Find where the given text appears and provide that cell's center as (x, y) coordinate. 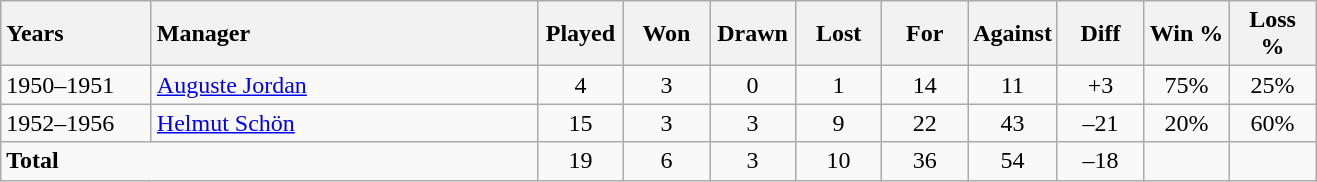
Lost (839, 34)
0 (753, 85)
1 (839, 85)
1950–1951 (76, 85)
6 (666, 161)
20% (1186, 123)
Manager (344, 34)
Auguste Jordan (344, 85)
–18 (1100, 161)
25% (1273, 85)
9 (839, 123)
–21 (1100, 123)
36 (925, 161)
4 (580, 85)
15 (580, 123)
Played (580, 34)
Diff (1100, 34)
11 (1013, 85)
10 (839, 161)
14 (925, 85)
Loss % (1273, 34)
Years (76, 34)
Helmut Schön (344, 123)
60% (1273, 123)
Win % (1186, 34)
Against (1013, 34)
Drawn (753, 34)
75% (1186, 85)
+3 (1100, 85)
For (925, 34)
43 (1013, 123)
54 (1013, 161)
22 (925, 123)
19 (580, 161)
Total (270, 161)
Won (666, 34)
1952–1956 (76, 123)
